Determine the [X, Y] coordinate at the center of the cell enclosing the given text.  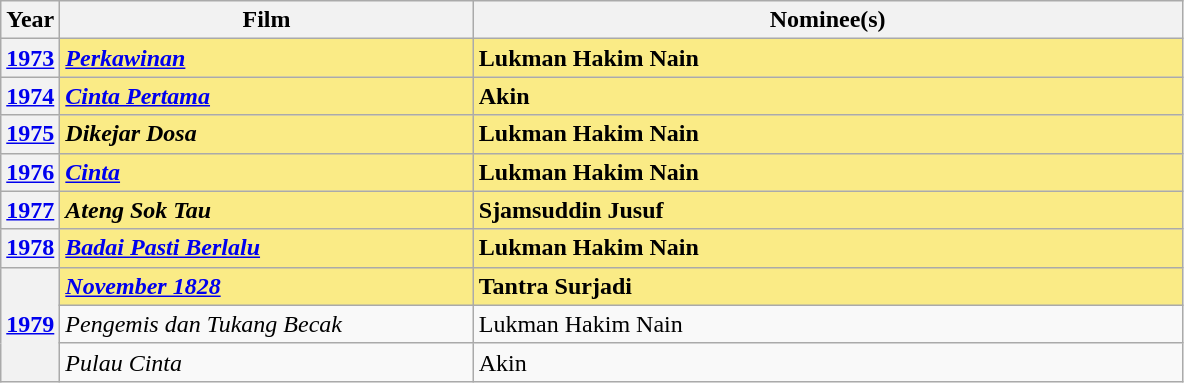
Perkawinan [266, 58]
Cinta [266, 172]
1977 [30, 210]
1973 [30, 58]
Pengemis dan Tukang Becak [266, 324]
1978 [30, 248]
Pulau Cinta [266, 362]
November 1828 [266, 286]
Cinta Pertama [266, 96]
1979 [30, 324]
Dikejar Dosa [266, 134]
1976 [30, 172]
Tantra Surjadi [828, 286]
1975 [30, 134]
1974 [30, 96]
Nominee(s) [828, 20]
Sjamsuddin Jusuf [828, 210]
Film [266, 20]
Year [30, 20]
Badai Pasti Berlalu [266, 248]
Ateng Sok Tau [266, 210]
